Identify which cell holds the provided text, then report its [X, Y] central coordinate. 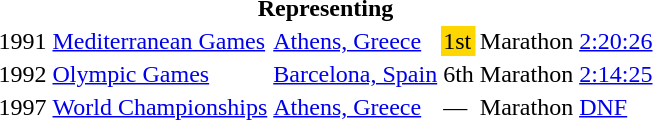
Athens, Greece [356, 41]
6th [459, 74]
Mediterranean Games [160, 41]
Barcelona, Spain [356, 74]
1st [459, 41]
Olympic Games [160, 74]
